Extract the [X, Y] coordinate from the center of the cell holding the provided text.  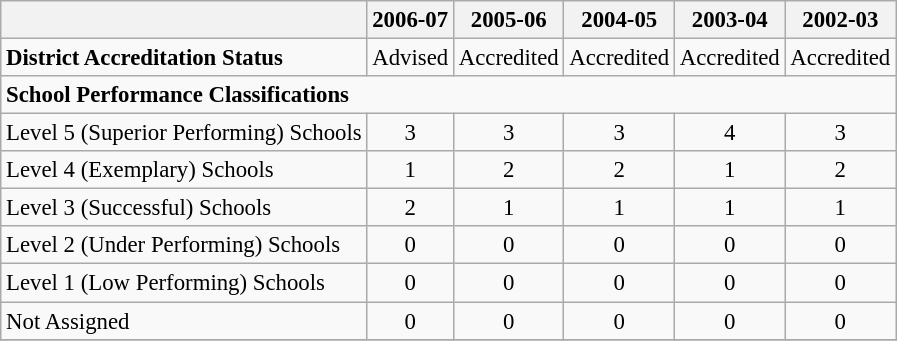
Level 3 (Successful) Schools [184, 208]
Level 1 (Low Performing) Schools [184, 283]
Level 2 (Under Performing) Schools [184, 245]
Level 5 (Superior Performing) Schools [184, 133]
Not Assigned [184, 321]
District Accreditation Status [184, 58]
2002-03 [840, 20]
Advised [410, 58]
4 [730, 133]
2006-07 [410, 20]
Level 4 (Exemplary) Schools [184, 170]
2004-05 [620, 20]
2005-06 [508, 20]
School Performance Classifications [448, 95]
2003-04 [730, 20]
